Capture the cell that displays the provided text and extract its (X, Y) central coordinate. 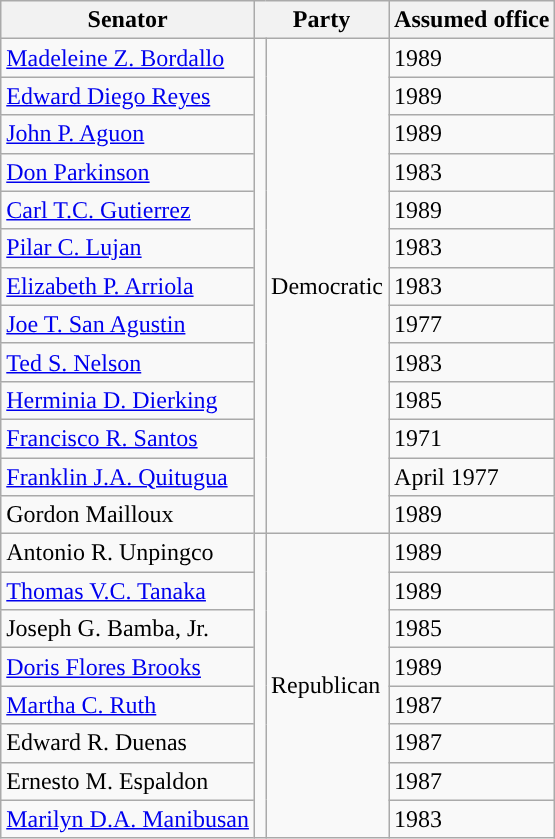
Don Parkinson (128, 172)
Herminia D. Dierking (128, 400)
Republican (328, 686)
Thomas V.C. Tanaka (128, 591)
Party (321, 20)
1971 (472, 438)
Franklin J.A. Quitugua (128, 477)
Democratic (328, 286)
Francisco R. Santos (128, 438)
Pilar C. Lujan (128, 248)
Edward Diego Reyes (128, 96)
Madeleine Z. Bordallo (128, 58)
Ted S. Nelson (128, 362)
1977 (472, 324)
Assumed office (472, 20)
Elizabeth P. Arriola (128, 286)
Edward R. Duenas (128, 743)
Senator (128, 20)
Joseph G. Bamba, Jr. (128, 629)
Carl T.C. Gutierrez (128, 210)
Joe T. San Agustin (128, 324)
Ernesto M. Espaldon (128, 781)
Marilyn D.A. Manibusan (128, 819)
Antonio R. Unpingco (128, 553)
Gordon Mailloux (128, 515)
Doris Flores Brooks (128, 667)
April 1977 (472, 477)
Martha C. Ruth (128, 705)
John P. Aguon (128, 134)
